Detect which cell encompasses the target text, then output its [x, y] center coordinate. 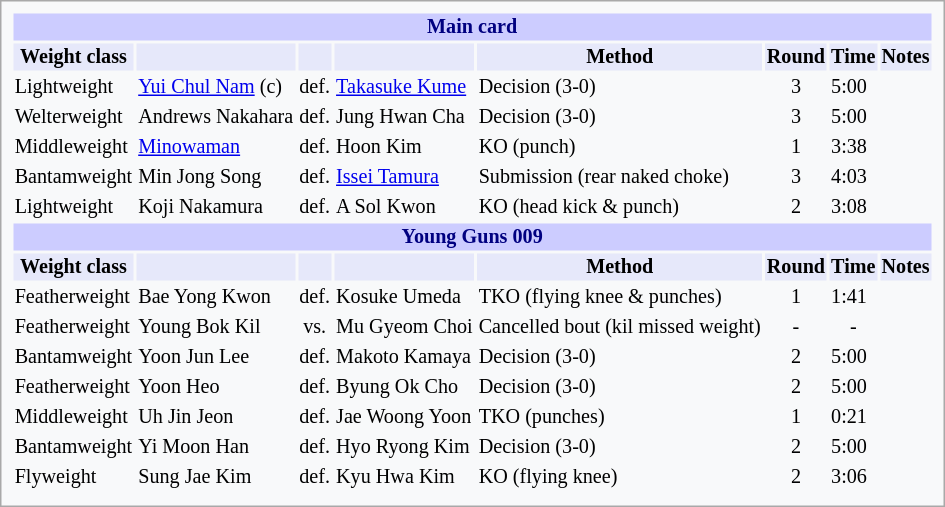
Koji Nakamura [216, 206]
1:41 [854, 296]
Andrews Nakahara [216, 116]
0:21 [854, 416]
4:03 [854, 176]
Uh Jin Jeon [216, 416]
A Sol Kwon [405, 206]
Jung Hwan Cha [405, 116]
Yoon Jun Lee [216, 356]
Kosuke Umeda [405, 296]
Kyu Hwa Kim [405, 476]
Sung Jae Kim [216, 476]
Welterweight [74, 116]
Yui Chul Nam (c) [216, 86]
Mu Gyeom Choi [405, 326]
3:08 [854, 206]
3:38 [854, 146]
3:06 [854, 476]
Issei Tamura [405, 176]
Jae Woong Yoon [405, 416]
Flyweight [74, 476]
Hoon Kim [405, 146]
KO (flying knee) [620, 476]
KO (head kick & punch) [620, 206]
Young Guns 009 [472, 236]
TKO (flying knee & punches) [620, 296]
TKO (punches) [620, 416]
Bae Yong Kwon [216, 296]
Main card [472, 26]
Cancelled bout (kil missed weight) [620, 326]
Min Jong Song [216, 176]
Takasuke Kume [405, 86]
KO (punch) [620, 146]
Yi Moon Han [216, 446]
Young Bok Kil [216, 326]
Makoto Kamaya [405, 356]
Yoon Heo [216, 386]
Submission (rear naked choke) [620, 176]
Hyo Ryong Kim [405, 446]
Minowaman [216, 146]
Byung Ok Cho [405, 386]
vs. [315, 326]
